Pinpoint the cell where the given text exists, returning its (x, y) midpoint coordinate. 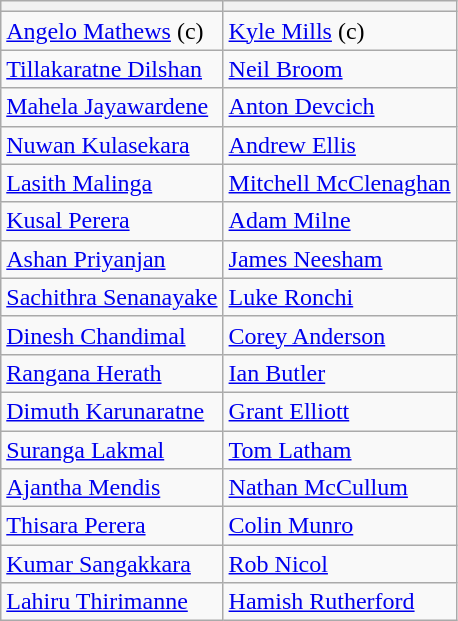
Colin Munro (340, 526)
Lasith Malinga (112, 183)
Rangana Herath (112, 373)
Mahela Jayawardene (112, 107)
James Neesham (340, 259)
Kusal Perera (112, 221)
Rob Nicol (340, 564)
Lahiru Thirimanne (112, 602)
Hamish Rutherford (340, 602)
Thisara Perera (112, 526)
Angelo Mathews (c) (112, 31)
Neil Broom (340, 69)
Anton Devcich (340, 107)
Adam Milne (340, 221)
Dimuth Karunaratne (112, 411)
Nuwan Kulasekara (112, 145)
Dinesh Chandimal (112, 335)
Mitchell McClenaghan (340, 183)
Ian Butler (340, 373)
Grant Elliott (340, 411)
Tillakaratne Dilshan (112, 69)
Tom Latham (340, 449)
Luke Ronchi (340, 297)
Suranga Lakmal (112, 449)
Andrew Ellis (340, 145)
Sachithra Senanayake (112, 297)
Ajantha Mendis (112, 488)
Ashan Priyanjan (112, 259)
Nathan McCullum (340, 488)
Corey Anderson (340, 335)
Kumar Sangakkara (112, 564)
Kyle Mills (c) (340, 31)
